Scan for the cell matching the given text and deliver its [x, y] coordinate at center. 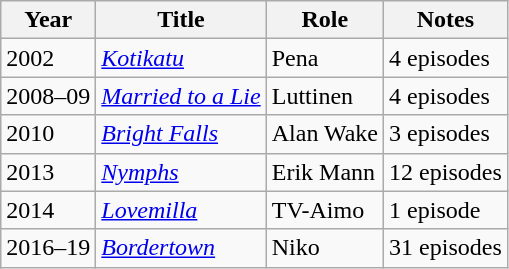
Bright Falls [181, 134]
Bordertown [181, 248]
Notes [446, 20]
Year [48, 20]
2016–19 [48, 248]
Nymphs [181, 172]
2002 [48, 58]
Title [181, 20]
Erik Mann [324, 172]
2013 [48, 172]
Pena [324, 58]
2014 [48, 210]
Lovemilla [181, 210]
Niko [324, 248]
12 episodes [446, 172]
2008–09 [48, 96]
Role [324, 20]
2010 [48, 134]
Kotikatu [181, 58]
31 episodes [446, 248]
TV-Aimo [324, 210]
3 episodes [446, 134]
1 episode [446, 210]
Married to a Lie [181, 96]
Alan Wake [324, 134]
Luttinen [324, 96]
